Identify which cell holds the provided text, then report its (X, Y) central coordinate. 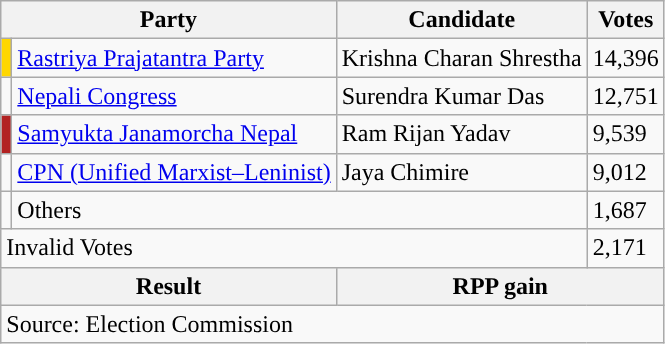
12,751 (626, 96)
Surendra Kumar Das (462, 96)
RPP gain (500, 286)
1,687 (626, 210)
Jaya Chimire (462, 172)
Krishna Charan Shrestha (462, 58)
Others (300, 210)
Rastriya Prajatantra Party (174, 58)
Party (168, 20)
Ram Rijan Yadav (462, 134)
2,171 (626, 248)
CPN (Unified Marxist–Leninist) (174, 172)
14,396 (626, 58)
9,012 (626, 172)
Invalid Votes (294, 248)
9,539 (626, 134)
Votes (626, 20)
Candidate (462, 20)
Result (168, 286)
Nepali Congress (174, 96)
Source: Election Commission (333, 324)
Samyukta Janamorcha Nepal (174, 134)
